Return the (x, y) coordinate for the center point of the cell that contains the specified text.  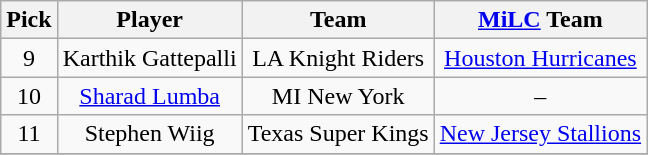
New Jersey Stallions (540, 134)
Team (338, 20)
MiLC Team (540, 20)
Karthik Gattepalli (150, 58)
Stephen Wiig (150, 134)
Player (150, 20)
LA Knight Riders (338, 58)
MI New York (338, 96)
11 (29, 134)
– (540, 96)
Texas Super Kings (338, 134)
Houston Hurricanes (540, 58)
Pick (29, 20)
9 (29, 58)
10 (29, 96)
Sharad Lumba (150, 96)
